Determine the [x, y] coordinate at the center of the cell enclosing the given text.  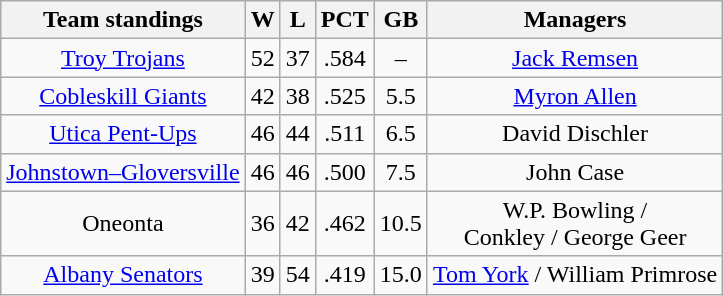
David Dischler [574, 134]
7.5 [400, 172]
PCT [344, 20]
54 [298, 275]
5.5 [400, 96]
15.0 [400, 275]
.500 [344, 172]
6.5 [400, 134]
W.P. Bowling /Conkley / George Geer [574, 224]
Johnstown–Gloversville [123, 172]
37 [298, 58]
Cobleskill Giants [123, 96]
Managers [574, 20]
39 [262, 275]
W [262, 20]
John Case [574, 172]
.511 [344, 134]
– [400, 58]
Oneonta [123, 224]
L [298, 20]
Albany Senators [123, 275]
10.5 [400, 224]
Myron Allen [574, 96]
Jack Remsen [574, 58]
GB [400, 20]
Tom York / William Primrose [574, 275]
44 [298, 134]
.584 [344, 58]
.419 [344, 275]
.462 [344, 224]
52 [262, 58]
36 [262, 224]
38 [298, 96]
Utica Pent-Ups [123, 134]
.525 [344, 96]
Team standings [123, 20]
Troy Trojans [123, 58]
